Pinpoint the cell where the given text exists, returning its [x, y] midpoint coordinate. 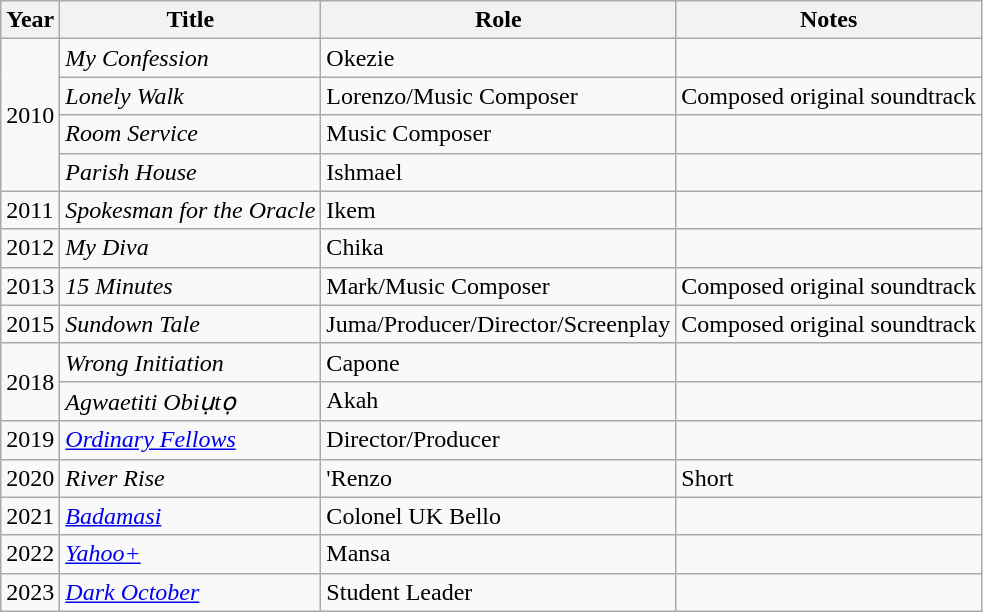
Badamasi [190, 516]
Music Composer [498, 134]
15 Minutes [190, 286]
Ikem [498, 210]
Colonel UK Bello [498, 516]
Director/Producer [498, 440]
Room Service [190, 134]
2018 [30, 382]
Spokesman for the Oracle [190, 210]
Wrong Initiation [190, 362]
Ordinary Fellows [190, 440]
Parish House [190, 172]
Year [30, 20]
Mark/Music Composer [498, 286]
Notes [829, 20]
Student Leader [498, 592]
2015 [30, 324]
Lorenzo/Music Composer [498, 96]
Ishmael [498, 172]
Dark October [190, 592]
2023 [30, 592]
Akah [498, 401]
Capone [498, 362]
2012 [30, 248]
Okezie [498, 58]
Sundown Tale [190, 324]
Yahoo+ [190, 554]
Juma/Producer/Director/Screenplay [498, 324]
River Rise [190, 478]
Lonely Walk [190, 96]
Chika [498, 248]
2010 [30, 115]
My Confession [190, 58]
Title [190, 20]
Agwaetiti Obiụtọ [190, 401]
My Diva [190, 248]
2011 [30, 210]
2021 [30, 516]
2022 [30, 554]
Short [829, 478]
2019 [30, 440]
'Renzo [498, 478]
2020 [30, 478]
2013 [30, 286]
Role [498, 20]
Mansa [498, 554]
